Locate the cell with the specified text and output its [x, y] center coordinate. 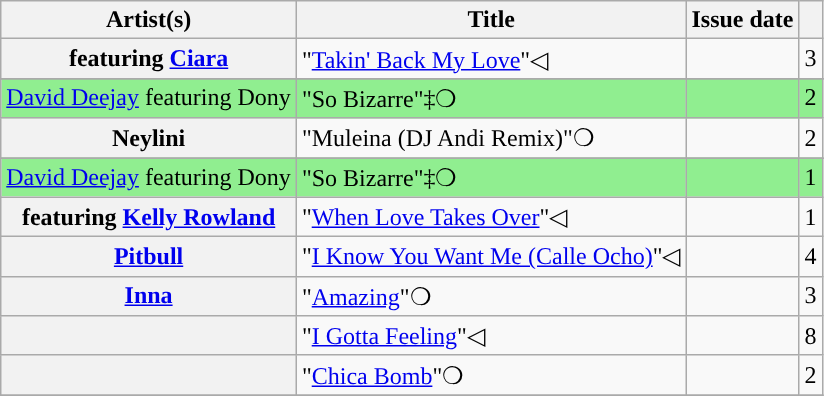
"Takin' Back My Love"◁ [491, 59]
Artist(s) [149, 20]
Issue date [742, 20]
8 [810, 336]
featuring Ciara [149, 59]
Inna [149, 296]
"Chica Bomb"❍ [491, 375]
4 [810, 257]
"When Love Takes Over"◁ [491, 217]
featuring Kelly Rowland [149, 217]
"I Gotta Feeling"◁ [491, 336]
Title [491, 20]
Pitbull [149, 257]
"I Know You Want Me (Calle Ocho)"◁ [491, 257]
"Muleina (DJ Andi Remix)"❍ [491, 138]
Neylini [149, 138]
"Amazing"❍ [491, 296]
